Return the [x, y] coordinate for the center point of the cell that contains the specified text.  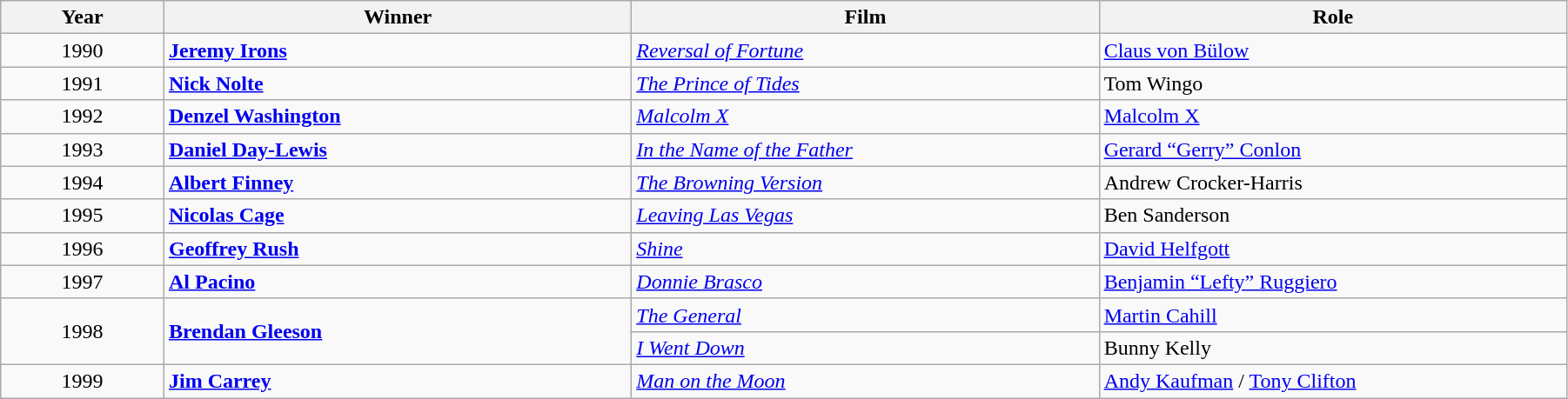
Geoffrey Rush [397, 249]
The Prince of Tides [865, 83]
Albert Finney [397, 183]
Daniel Day-Lewis [397, 150]
Gerard “Gerry” Conlon [1333, 150]
Benjamin “Lefty” Ruggiero [1333, 282]
Nicolas Cage [397, 216]
1997 [83, 282]
Andy Kaufman / Tony Clifton [1333, 381]
Claus von Bülow [1333, 50]
1992 [83, 116]
1995 [83, 216]
I Went Down [865, 348]
1991 [83, 83]
Ben Sanderson [1333, 216]
David Helfgott [1333, 249]
1999 [83, 381]
Role [1333, 17]
The General [865, 315]
Tom Wingo [1333, 83]
Martin Cahill [1333, 315]
Jim Carrey [397, 381]
1990 [83, 50]
Shine [865, 249]
The Browning Version [865, 183]
Bunny Kelly [1333, 348]
Leaving Las Vegas [865, 216]
Jeremy Irons [397, 50]
1996 [83, 249]
Al Pacino [397, 282]
Andrew Crocker-Harris [1333, 183]
Brendan Gleeson [397, 331]
1994 [83, 183]
Man on the Moon [865, 381]
Winner [397, 17]
Denzel Washington [397, 116]
1998 [83, 331]
Year [83, 17]
1993 [83, 150]
In the Name of the Father [865, 150]
Donnie Brasco [865, 282]
Film [865, 17]
Reversal of Fortune [865, 50]
Nick Nolte [397, 83]
